Return the [x, y] coordinate for the center point of the cell that contains the specified text.  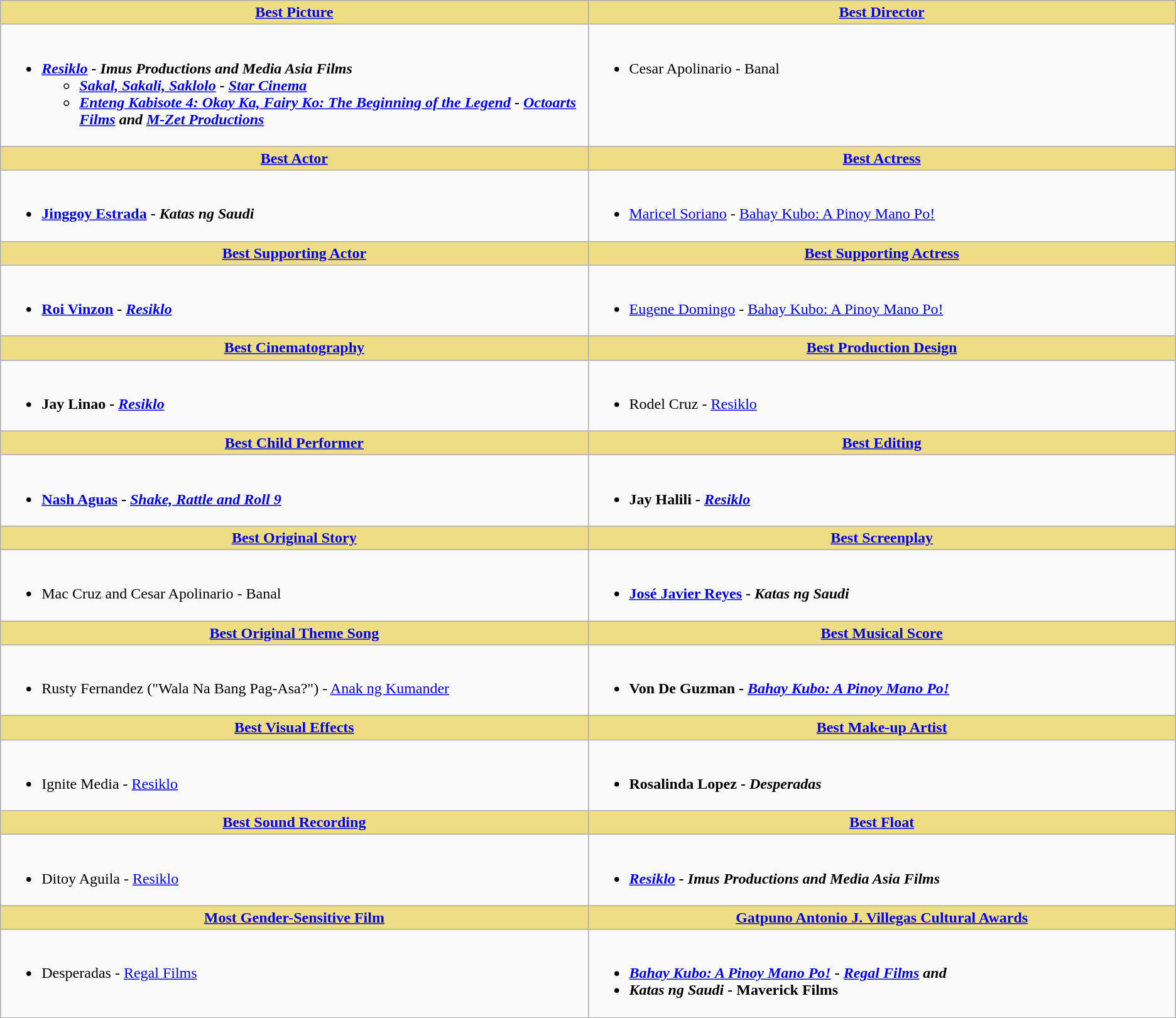
Eugene Domingo - Bahay Kubo: A Pinoy Mano Po! [882, 300]
Ignite Media - Resiklo [294, 775]
Jinggoy Estrada - Katas ng Saudi [294, 206]
Rodel Cruz - Resiklo [882, 396]
Bahay Kubo: A Pinoy Mano Po! - Regal Films andKatas ng Saudi - Maverick Films [882, 973]
Rosalinda Lopez - Desperadas [882, 775]
Best Supporting Actress [882, 253]
Mac Cruz and Cesar Apolinario - Banal [294, 585]
Best Original Theme Song [294, 632]
José Javier Reyes - Katas ng Saudi [882, 585]
Best Float [882, 823]
Jay Linao - Resiklo [294, 396]
Ditoy Aguila - Resiklo [294, 870]
Jay Halili - Resiklo [882, 490]
Best Original Story [294, 538]
Best Actress [882, 158]
Cesar Apolinario - Banal [882, 85]
Best Cinematography [294, 348]
Best Picture [294, 13]
Rusty Fernandez ("Wala Na Bang Pag-Asa?") - Anak ng Kumander [294, 681]
Best Director [882, 13]
Best Editing [882, 443]
Best Supporting Actor [294, 253]
Von De Guzman - Bahay Kubo: A Pinoy Mano Po! [882, 681]
Desperadas - Regal Films [294, 973]
Best Make-up Artist [882, 728]
Best Child Performer [294, 443]
Best Production Design [882, 348]
Most Gender-Sensitive Film [294, 918]
Best Sound Recording [294, 823]
Roi Vinzon - Resiklo [294, 300]
Best Screenplay [882, 538]
Best Actor [294, 158]
Gatpuno Antonio J. Villegas Cultural Awards [882, 918]
Resiklo - Imus Productions and Media Asia Films [882, 870]
Nash Aguas - Shake, Rattle and Roll 9 [294, 490]
Best Visual Effects [294, 728]
Best Musical Score [882, 632]
Maricel Soriano - Bahay Kubo: A Pinoy Mano Po! [882, 206]
